Search for the cell housing the specified text and yield its [x, y] center coordinate. 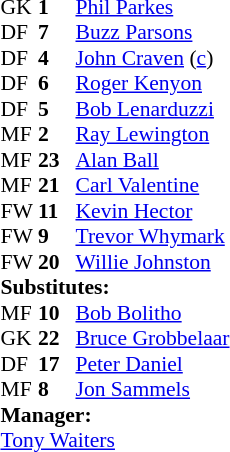
Trevor Whymark [152, 237]
23 [57, 160]
Peter Daniel [152, 364]
2 [57, 135]
Roger Kenyon [152, 83]
17 [57, 364]
21 [57, 185]
Bob Bolitho [152, 313]
Ray Lewington [152, 135]
Kevin Hector [152, 211]
Alan Ball [152, 160]
Carl Valentine [152, 185]
GK [19, 339]
Manager: [114, 415]
5 [57, 109]
4 [57, 58]
22 [57, 339]
Substitutes: [114, 287]
8 [57, 389]
Jon Sammels [152, 389]
Bob Lenarduzzi [152, 109]
10 [57, 313]
Willie Johnston [152, 262]
7 [57, 33]
John Craven (c) [152, 58]
6 [57, 83]
20 [57, 262]
Buzz Parsons [152, 33]
9 [57, 237]
Bruce Grobbelaar [152, 339]
11 [57, 211]
